From the cell containing the given text, extract its center point as (x, y) coordinate. 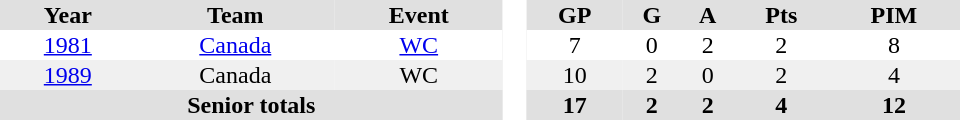
1989 (68, 75)
Event (419, 15)
7 (574, 45)
8 (894, 45)
A (708, 15)
Senior totals (252, 105)
G (652, 15)
Pts (782, 15)
GP (574, 15)
PIM (894, 15)
1981 (68, 45)
17 (574, 105)
12 (894, 105)
10 (574, 75)
Year (68, 15)
Team (236, 15)
